Output the (X, Y) coordinate of the center of the cell containing the given text.  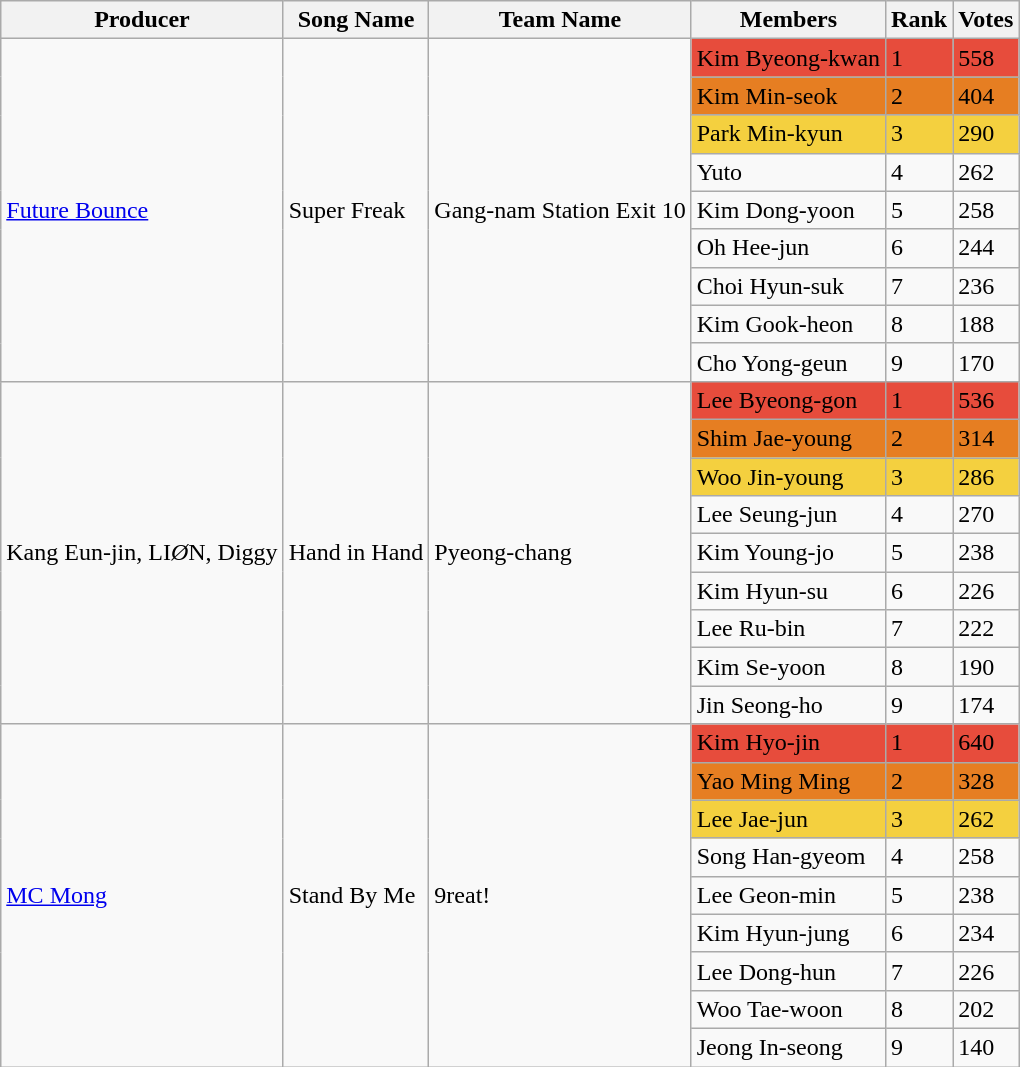
290 (986, 134)
234 (986, 933)
Future Bounce (142, 210)
Cho Yong-geun (788, 362)
Lee Byeong-gon (788, 400)
Woo Tae-woon (788, 1009)
Kim Hyo-jin (788, 743)
536 (986, 400)
404 (986, 96)
Woo Jin-young (788, 477)
558 (986, 58)
Jeong In-seong (788, 1047)
MC Mong (142, 896)
Lee Jae-jun (788, 819)
9reat! (560, 896)
328 (986, 781)
286 (986, 477)
640 (986, 743)
Rank (920, 20)
236 (986, 286)
244 (986, 248)
Team Name (560, 20)
Lee Ru-bin (788, 629)
Gang-nam Station Exit 10 (560, 210)
Kim Se-yoon (788, 667)
Stand By Me (356, 896)
188 (986, 324)
Kim Gook-heon (788, 324)
Song Han-gyeom (788, 857)
Jin Seong-ho (788, 705)
Kang Eun-jin, LIØN, Diggy (142, 552)
Choi Hyun-suk (788, 286)
Shim Jae-young (788, 438)
Lee Geon-min (788, 895)
Lee Seung-jun (788, 515)
Kim Min-seok (788, 96)
270 (986, 515)
170 (986, 362)
Kim Young-jo (788, 553)
Hand in Hand (356, 552)
Votes (986, 20)
190 (986, 667)
Lee Dong-hun (788, 971)
Super Freak (356, 210)
222 (986, 629)
Yao Ming Ming (788, 781)
174 (986, 705)
Kim Hyun-jung (788, 933)
314 (986, 438)
140 (986, 1047)
Oh Hee-jun (788, 248)
Pyeong-chang (560, 552)
202 (986, 1009)
Kim Hyun-su (788, 591)
Kim Dong-yoon (788, 210)
Producer (142, 20)
Members (788, 20)
Song Name (356, 20)
Park Min-kyun (788, 134)
Yuto (788, 172)
Kim Byeong-kwan (788, 58)
